Detect which cell encompasses the target text, then output its (X, Y) center coordinate. 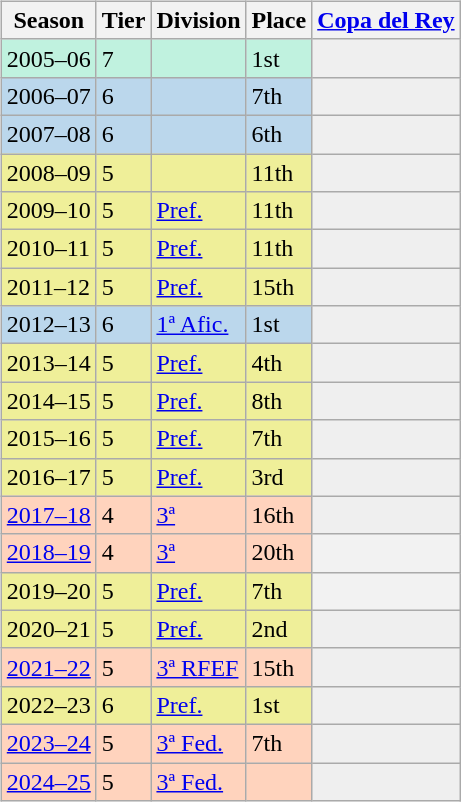
2007–08 (48, 134)
3rd (279, 477)
2024–25 (48, 781)
2018–19 (48, 553)
Division (198, 20)
Place (279, 20)
2016–17 (48, 477)
2012–13 (48, 325)
2014–15 (48, 401)
2009–10 (48, 211)
2008–09 (48, 173)
6th (279, 134)
Copa del Rey (386, 20)
2019–20 (48, 591)
7 (124, 58)
2010–11 (48, 249)
2nd (279, 629)
4th (279, 363)
8th (279, 401)
Season (48, 20)
2011–12 (48, 287)
20th (279, 553)
2017–18 (48, 515)
Tier (124, 20)
2005–06 (48, 58)
2013–14 (48, 363)
2023–24 (48, 743)
2015–16 (48, 439)
3ª RFEF (198, 667)
2021–22 (48, 667)
2006–07 (48, 96)
2022–23 (48, 705)
1ª Afic. (198, 325)
16th (279, 515)
2020–21 (48, 629)
